From the cell containing the given text, extract its center point as (x, y) coordinate. 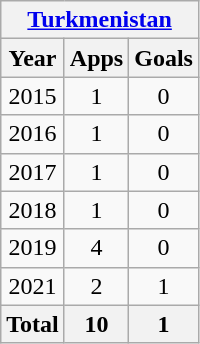
10 (96, 324)
2 (96, 286)
Turkmenistan (100, 20)
2015 (33, 96)
Year (33, 58)
2016 (33, 134)
2018 (33, 210)
Apps (96, 58)
2019 (33, 248)
2017 (33, 172)
4 (96, 248)
Goals (164, 58)
Total (33, 324)
2021 (33, 286)
